Determine the (x, y) coordinate at the center of the cell enclosing the given text.  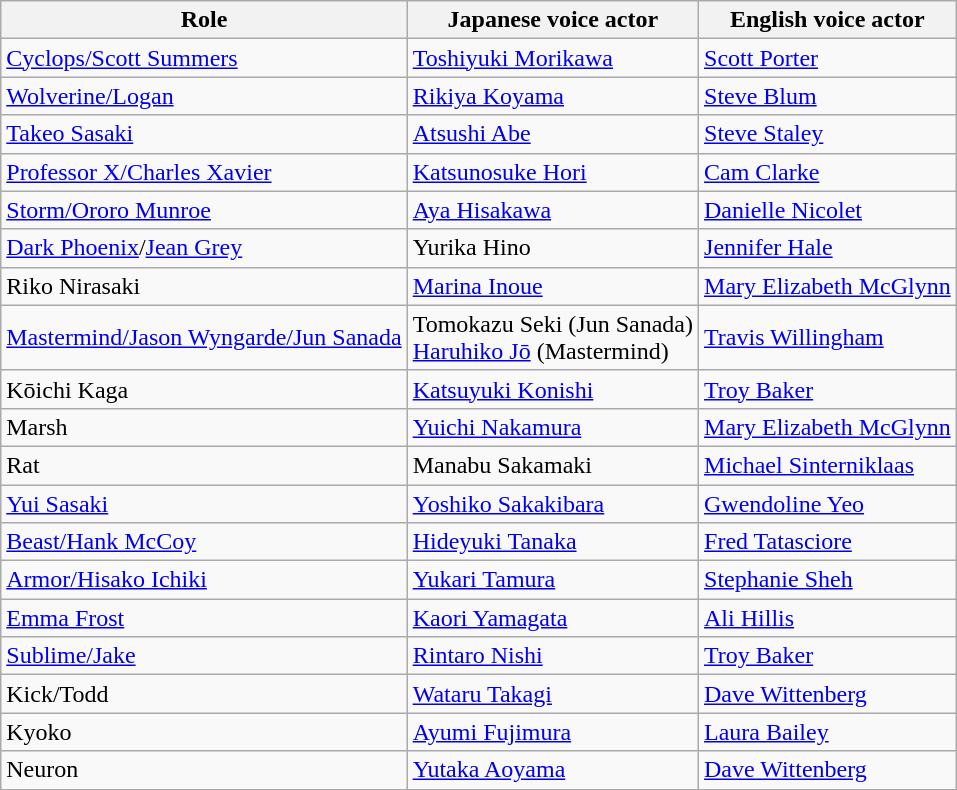
Sublime/Jake (204, 656)
Storm/Ororo Munroe (204, 210)
Wataru Takagi (552, 694)
Wolverine/Logan (204, 96)
Cam Clarke (828, 172)
Role (204, 20)
Rikiya Koyama (552, 96)
Yoshiko Sakakibara (552, 503)
Travis Willingham (828, 338)
Gwendoline Yeo (828, 503)
Yui Sasaki (204, 503)
Cyclops/Scott Summers (204, 58)
Michael Sinterniklaas (828, 465)
Rintaro Nishi (552, 656)
Riko Nirasaki (204, 286)
Yurika Hino (552, 248)
Takeo Sasaki (204, 134)
Emma Frost (204, 618)
Fred Tatasciore (828, 542)
Ali Hillis (828, 618)
Hideyuki Tanaka (552, 542)
Ayumi Fujimura (552, 732)
Laura Bailey (828, 732)
Kyoko (204, 732)
Steve Blum (828, 96)
Danielle Nicolet (828, 210)
Neuron (204, 770)
Marina Inoue (552, 286)
Yutaka Aoyama (552, 770)
Professor X/Charles Xavier (204, 172)
Yukari Tamura (552, 580)
Atsushi Abe (552, 134)
Dark Phoenix/Jean Grey (204, 248)
Kōichi Kaga (204, 389)
English voice actor (828, 20)
Jennifer Hale (828, 248)
Marsh (204, 427)
Aya Hisakawa (552, 210)
Kaori Yamagata (552, 618)
Manabu Sakamaki (552, 465)
Toshiyuki Morikawa (552, 58)
Mastermind/Jason Wyngarde/Jun Sanada (204, 338)
Tomokazu Seki (Jun Sanada)Haruhiko Jō (Mastermind) (552, 338)
Japanese voice actor (552, 20)
Katsuyuki Konishi (552, 389)
Yuichi Nakamura (552, 427)
Steve Staley (828, 134)
Rat (204, 465)
Katsunosuke Hori (552, 172)
Kick/Todd (204, 694)
Armor/Hisako Ichiki (204, 580)
Scott Porter (828, 58)
Beast/Hank McCoy (204, 542)
Stephanie Sheh (828, 580)
